Extract the [x, y] coordinate from the center of the cell holding the provided text.  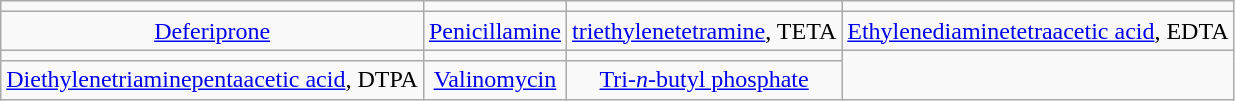
Valinomycin [494, 80]
Diethylenetriaminepentaacetic acid, DTPA [212, 80]
Penicillamine [494, 31]
triethylenetetramine, TETA [704, 31]
Tri-n-butyl phosphate [704, 80]
Ethylenediaminetetraacetic acid, EDTA [1038, 31]
Deferiprone [212, 31]
